Identify which cell holds the provided text, then report its (x, y) central coordinate. 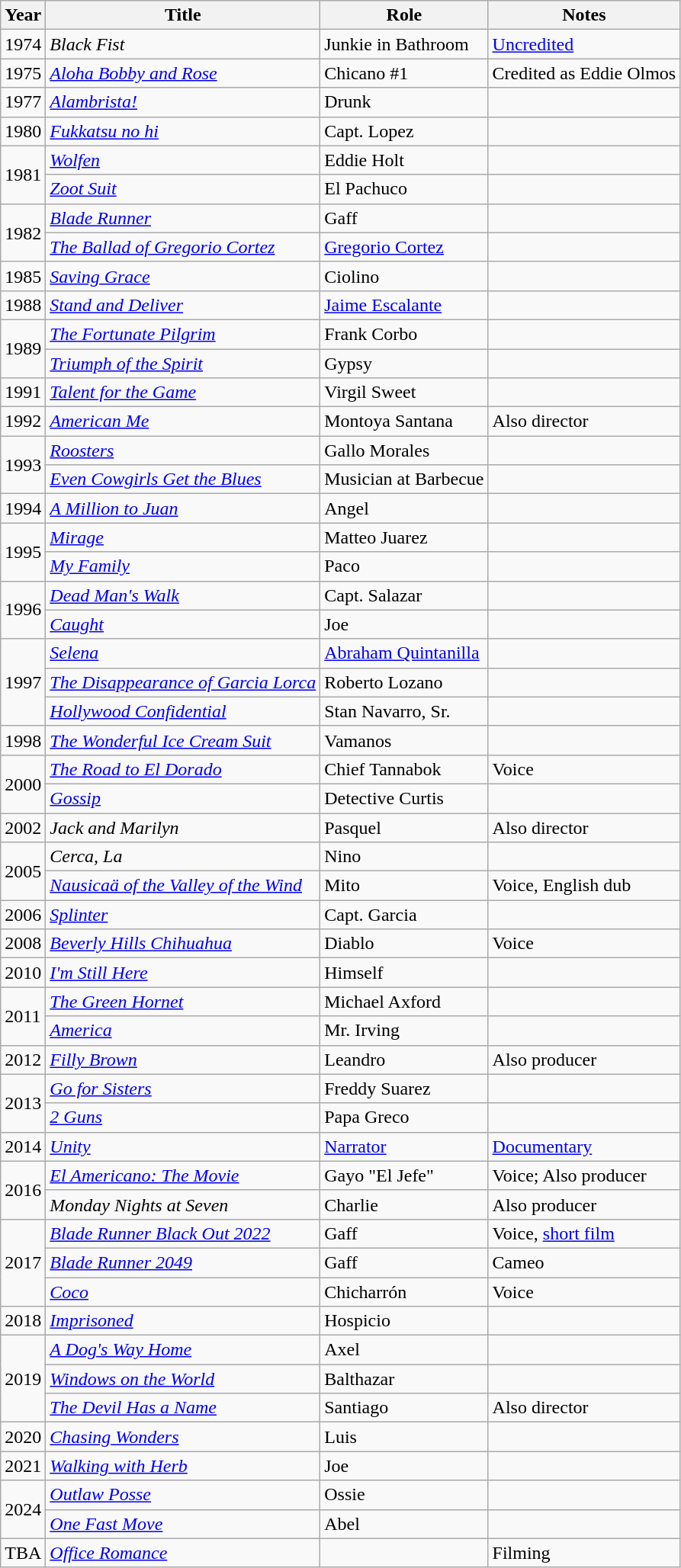
Dead Man's Walk (183, 595)
Blade Runner 2049 (183, 1262)
Eddie Holt (404, 160)
Mr. Irving (404, 1031)
2019 (23, 1379)
Office Romance (183, 1553)
Ciolino (404, 276)
1977 (23, 102)
Caught (183, 624)
The Devil Has a Name (183, 1408)
Beverly Hills Chihuahua (183, 944)
Jack and Marilyn (183, 827)
2024 (23, 1509)
Himself (404, 973)
Chicano #1 (404, 73)
1974 (23, 44)
Luis (404, 1437)
America (183, 1031)
Freddy Suarez (404, 1089)
Capt. Lopez (404, 131)
Gallo Morales (404, 451)
Narrator (404, 1146)
Roberto Lozano (404, 682)
The Green Hornet (183, 1002)
Notes (584, 15)
Chicharrón (404, 1292)
Roosters (183, 451)
Charlie (404, 1204)
Windows on the World (183, 1379)
TBA (23, 1553)
1996 (23, 610)
Cerca, La (183, 857)
Michael Axford (404, 1002)
Aloha Bobby and Rose (183, 73)
Frank Corbo (404, 334)
Detective Curtis (404, 798)
Year (23, 15)
Gossip (183, 798)
Uncredited (584, 44)
1991 (23, 393)
Stand and Deliver (183, 305)
Gayo "El Jefe" (404, 1175)
Cameo (584, 1262)
2 Guns (183, 1117)
Capt. Garcia (404, 915)
2008 (23, 944)
Filming (584, 1553)
Abraham Quintanilla (404, 653)
Voice, short film (584, 1233)
Vamanos (404, 740)
2011 (23, 1016)
El Pachuco (404, 189)
1994 (23, 508)
2016 (23, 1190)
2013 (23, 1103)
2018 (23, 1321)
Walking with Herb (183, 1466)
2017 (23, 1262)
Even Cowgirls Get the Blues (183, 479)
Papa Greco (404, 1117)
Selena (183, 653)
Virgil Sweet (404, 393)
Capt. Salazar (404, 595)
Title (183, 15)
One Fast Move (183, 1524)
Paco (404, 566)
1998 (23, 740)
Alambrista! (183, 102)
2002 (23, 827)
Imprisoned (183, 1321)
Balthazar (404, 1379)
Fukkatsu no hi (183, 131)
Role (404, 15)
Angel (404, 508)
Blade Runner Black Out 2022 (183, 1233)
The Ballad of Gregorio Cortez (183, 247)
Mirage (183, 537)
2005 (23, 871)
Axel (404, 1350)
1975 (23, 73)
Santiago (404, 1408)
Ossie (404, 1495)
Nino (404, 857)
1988 (23, 305)
Chasing Wonders (183, 1437)
Credited as Eddie Olmos (584, 73)
1992 (23, 422)
2020 (23, 1437)
My Family (183, 566)
Documentary (584, 1146)
1985 (23, 276)
Filly Brown (183, 1060)
The Wonderful Ice Cream Suit (183, 740)
Voice, English dub (584, 886)
I'm Still Here (183, 973)
Leandro (404, 1060)
A Million to Juan (183, 508)
Junkie in Bathroom (404, 44)
A Dog's Way Home (183, 1350)
Abel (404, 1524)
Matteo Juarez (404, 537)
American Me (183, 422)
1982 (23, 232)
Splinter (183, 915)
Gregorio Cortez (404, 247)
Musician at Barbecue (404, 479)
Voice; Also producer (584, 1175)
2012 (23, 1060)
Jaime Escalante (404, 305)
Stan Navarro, Sr. (404, 711)
Talent for the Game (183, 393)
Black Fist (183, 44)
The Fortunate Pilgrim (183, 334)
The Road to El Dorado (183, 769)
Hospicio (404, 1321)
1995 (23, 552)
Wolfen (183, 160)
Triumph of the Spirit (183, 364)
Mito (404, 886)
Blade Runner (183, 218)
Go for Sisters (183, 1089)
Coco (183, 1292)
1993 (23, 465)
2021 (23, 1466)
Pasquel (404, 827)
El Americano: The Movie (183, 1175)
2000 (23, 784)
1980 (23, 131)
1997 (23, 682)
Unity (183, 1146)
Outlaw Posse (183, 1495)
Hollywood Confidential (183, 711)
Montoya Santana (404, 422)
2014 (23, 1146)
Drunk (404, 102)
2006 (23, 915)
2010 (23, 973)
1981 (23, 175)
1989 (23, 348)
Nausicaä of the Valley of the Wind (183, 886)
The Disappearance of Garcia Lorca (183, 682)
Gypsy (404, 364)
Saving Grace (183, 276)
Chief Tannabok (404, 769)
Diablo (404, 944)
Zoot Suit (183, 189)
Monday Nights at Seven (183, 1204)
